Find where the given text appears and provide that cell's center as (X, Y) coordinate. 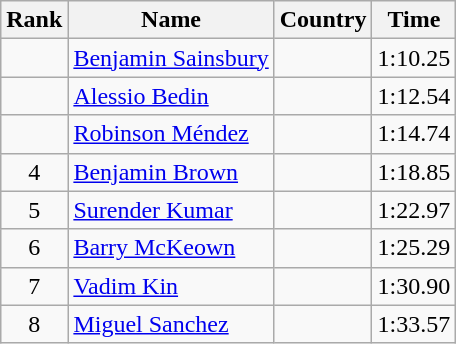
Benjamin Sainsbury (171, 58)
Alessio Bedin (171, 96)
Country (323, 20)
1:25.29 (414, 248)
1:22.97 (414, 210)
6 (34, 248)
4 (34, 172)
8 (34, 324)
Rank (34, 20)
1:12.54 (414, 96)
Time (414, 20)
1:10.25 (414, 58)
Miguel Sanchez (171, 324)
Barry McKeown (171, 248)
1:14.74 (414, 134)
Vadim Kin (171, 286)
Name (171, 20)
1:33.57 (414, 324)
1:18.85 (414, 172)
7 (34, 286)
5 (34, 210)
Benjamin Brown (171, 172)
Robinson Méndez (171, 134)
Surender Kumar (171, 210)
1:30.90 (414, 286)
